For the text-containing cell, return its midpoint in (x, y) coordinate format. 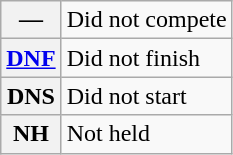
DNF (31, 58)
DNS (31, 96)
Did not finish (146, 58)
Did not compete (146, 20)
NH (31, 134)
Did not start (146, 96)
Not held (146, 134)
— (31, 20)
